Search for the cell housing the specified text and yield its [x, y] center coordinate. 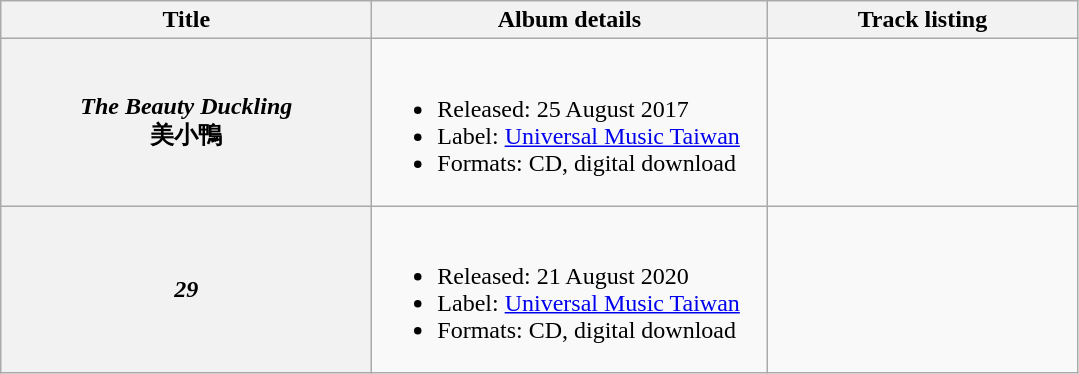
Album details [570, 20]
Released: 21 August 2020Label: Universal Music TaiwanFormats: CD, digital download [570, 290]
Title [186, 20]
The Beauty Duckling 美小鴨 [186, 122]
Released: 25 August 2017Label: Universal Music TaiwanFormats: CD, digital download [570, 122]
29 [186, 290]
Track listing [922, 20]
